From the cell containing the given text, extract its center point as [X, Y] coordinate. 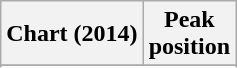
Peakposition [189, 34]
Chart (2014) [72, 34]
